Pinpoint the cell where the given text exists, returning its [X, Y] midpoint coordinate. 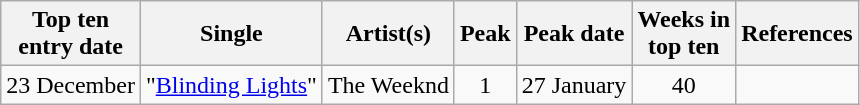
1 [485, 85]
Single [231, 34]
The Weeknd [388, 85]
References [798, 34]
23 December [71, 85]
Peak date [574, 34]
27 January [574, 85]
"Blinding Lights" [231, 85]
Weeks intop ten [684, 34]
Artist(s) [388, 34]
Peak [485, 34]
Top tenentry date [71, 34]
40 [684, 85]
